Locate the cell with the specified text and output its [x, y] center coordinate. 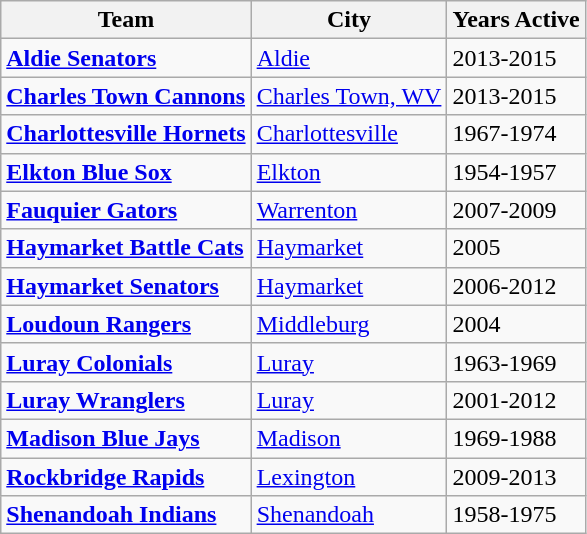
Shenandoah Indians [126, 515]
Elkton Blue Sox [126, 172]
Middleburg [349, 324]
Charles Town, WV [349, 96]
2001-2012 [516, 400]
Madison [349, 438]
Charlottesville [349, 134]
1954-1957 [516, 172]
Shenandoah [349, 515]
Aldie Senators [126, 58]
Haymarket Senators [126, 286]
Elkton [349, 172]
Madison Blue Jays [126, 438]
Haymarket Battle Cats [126, 248]
1963-1969 [516, 362]
Loudoun Rangers [126, 324]
Rockbridge Rapids [126, 477]
Charles Town Cannons [126, 96]
City [349, 20]
2006-2012 [516, 286]
2004 [516, 324]
2005 [516, 248]
Years Active [516, 20]
Luray Colonials [126, 362]
1969-1988 [516, 438]
1958-1975 [516, 515]
Luray Wranglers [126, 400]
2009-2013 [516, 477]
Fauquier Gators [126, 210]
Lexington [349, 477]
Aldie [349, 58]
Team [126, 20]
1967-1974 [516, 134]
2007-2009 [516, 210]
Charlottesville Hornets [126, 134]
Warrenton [349, 210]
